For the text-containing cell, return its midpoint in (X, Y) coordinate format. 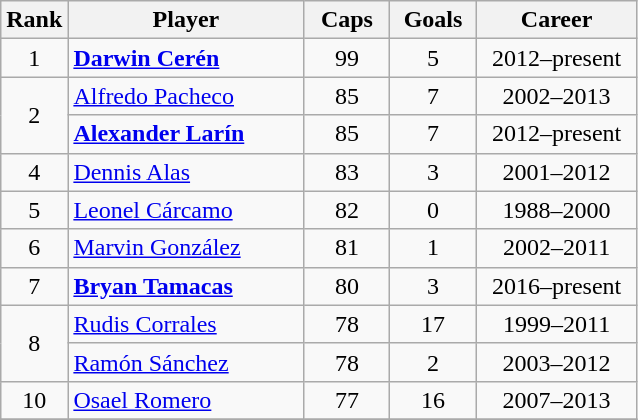
1988–2000 (556, 210)
Darwin Cerén (186, 58)
Alfredo Pacheco (186, 96)
82 (347, 210)
Player (186, 20)
10 (34, 400)
2002–2013 (556, 96)
Ramón Sánchez (186, 362)
8 (34, 343)
0 (433, 210)
81 (347, 248)
Caps (347, 20)
2002–2011 (556, 248)
Bryan Tamacas (186, 286)
Rank (34, 20)
80 (347, 286)
2007–2013 (556, 400)
Rudis Corrales (186, 324)
Leonel Cárcamo (186, 210)
Marvin González (186, 248)
16 (433, 400)
Alexander Larín (186, 134)
83 (347, 172)
Dennis Alas (186, 172)
1999–2011 (556, 324)
2003–2012 (556, 362)
2016–present (556, 286)
Goals (433, 20)
2001–2012 (556, 172)
Osael Romero (186, 400)
77 (347, 400)
99 (347, 58)
6 (34, 248)
Career (556, 20)
4 (34, 172)
17 (433, 324)
